Capture the cell that displays the provided text and extract its [x, y] central coordinate. 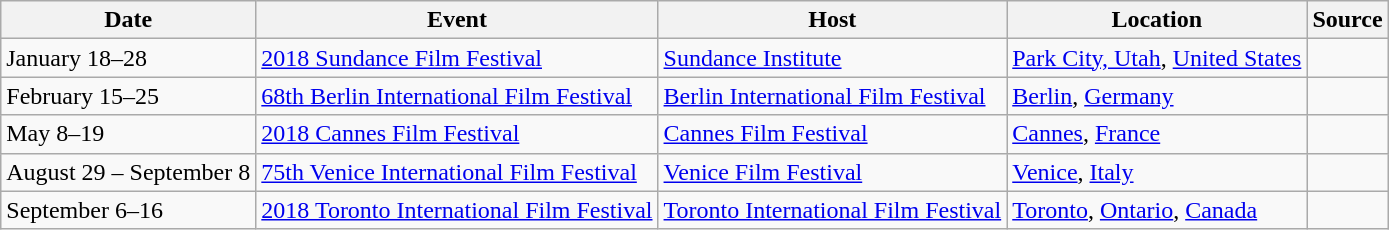
May 8–19 [128, 134]
Cannes, France [1157, 134]
2018 Cannes Film Festival [457, 134]
August 29 – September 8 [128, 172]
Date [128, 20]
Source [1348, 20]
Venice, Italy [1157, 172]
Cannes Film Festival [832, 134]
Venice Film Festival [832, 172]
January 18–28 [128, 58]
75th Venice International Film Festival [457, 172]
2018 Sundance Film Festival [457, 58]
Berlin, Germany [1157, 96]
Park City, Utah, United States [1157, 58]
2018 Toronto International Film Festival [457, 210]
Toronto International Film Festival [832, 210]
Sundance Institute [832, 58]
68th Berlin International Film Festival [457, 96]
Berlin International Film Festival [832, 96]
Toronto, Ontario, Canada [1157, 210]
Location [1157, 20]
September 6–16 [128, 210]
Event [457, 20]
February 15–25 [128, 96]
Host [832, 20]
